For the text-containing cell, return its midpoint in [x, y] coordinate format. 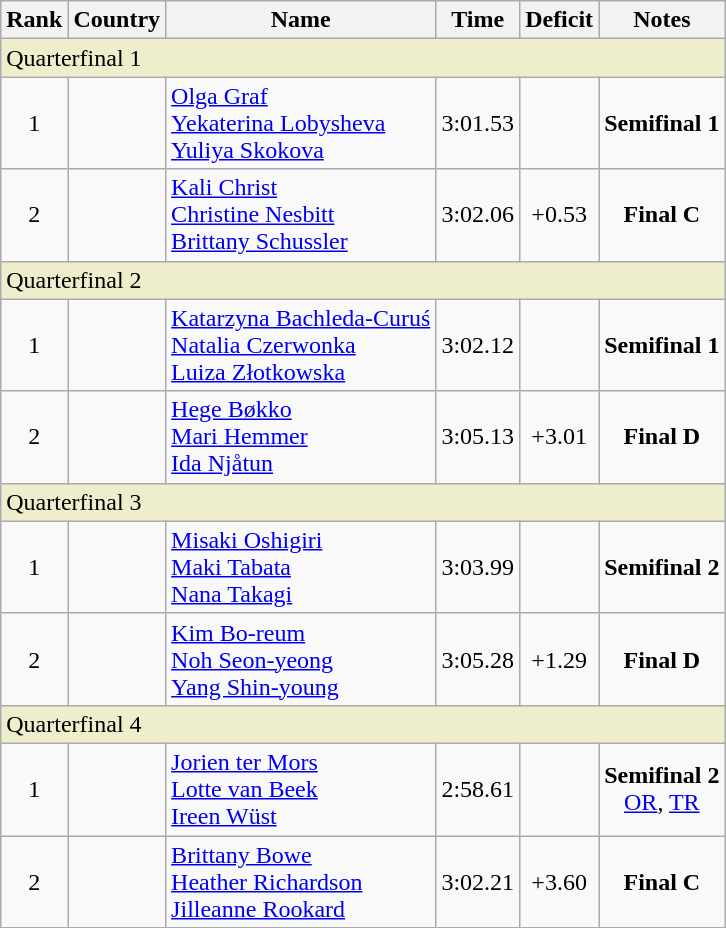
Quarterfinal 4 [363, 724]
Jorien ter MorsLotte van BeekIreen Wüst [301, 789]
Olga GrafYekaterina LobyshevaYuliya Skokova [301, 123]
Notes [662, 20]
Quarterfinal 3 [363, 502]
+1.29 [560, 659]
3:02.06 [478, 215]
Quarterfinal 2 [363, 280]
+0.53 [560, 215]
Quarterfinal 1 [363, 58]
3:03.99 [478, 567]
Deficit [560, 20]
Misaki OshigiriMaki TabataNana Takagi [301, 567]
3:02.21 [478, 882]
3:02.12 [478, 345]
Kim Bo-reumNoh Seon-yeongYang Shin-young [301, 659]
Time [478, 20]
3:01.53 [478, 123]
+3.01 [560, 437]
Name [301, 20]
2:58.61 [478, 789]
Katarzyna Bachleda-CuruśNatalia CzerwonkaLuiza Złotkowska [301, 345]
3:05.28 [478, 659]
Kali ChristChristine NesbittBrittany Schussler [301, 215]
Rank [34, 20]
Country [117, 20]
+3.60 [560, 882]
Brittany BoweHeather RichardsonJilleanne Rookard [301, 882]
Semifinal 2OR, TR [662, 789]
3:05.13 [478, 437]
Semifinal 2 [662, 567]
Hege BøkkoMari HemmerIda Njåtun [301, 437]
